Capture the cell that displays the provided text and extract its [x, y] central coordinate. 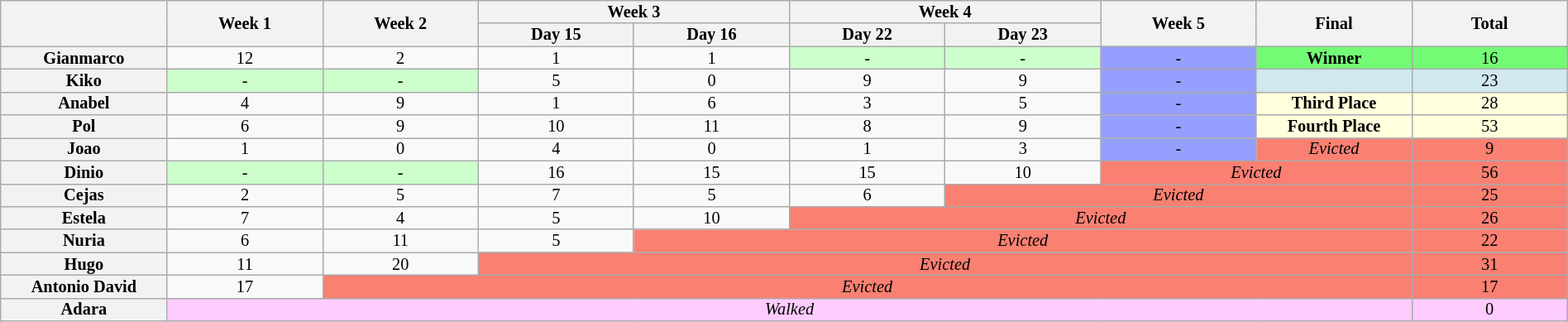
Total [1489, 23]
Walked [789, 310]
20 [400, 264]
Hugo [84, 264]
Day 23 [1023, 35]
Adara [84, 310]
Day 16 [711, 35]
Antonio David [84, 286]
12 [245, 58]
Dinio [84, 172]
26 [1489, 218]
Pol [84, 127]
Day 22 [868, 35]
53 [1489, 127]
Kiko [84, 80]
Day 15 [556, 35]
Week 3 [633, 12]
25 [1489, 195]
Week 2 [400, 23]
Gianmarco [84, 58]
Week 4 [945, 12]
Cejas [84, 195]
22 [1489, 241]
Week 1 [245, 23]
Fourth Place [1334, 127]
Joao [84, 149]
28 [1489, 103]
Third Place [1334, 103]
31 [1489, 264]
Anabel [84, 103]
Nuria [84, 241]
Week 5 [1178, 23]
Final [1334, 23]
Estela [84, 218]
56 [1489, 172]
8 [868, 127]
Winner [1334, 58]
23 [1489, 80]
